Extract the (X, Y) coordinate from the center of the cell holding the provided text.  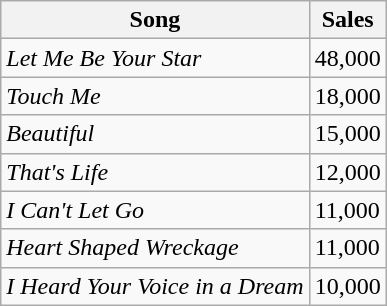
Touch Me (155, 96)
I Can't Let Go (155, 210)
Beautiful (155, 134)
That's Life (155, 172)
18,000 (348, 96)
12,000 (348, 172)
Heart Shaped Wreckage (155, 248)
Sales (348, 20)
15,000 (348, 134)
10,000 (348, 286)
Song (155, 20)
Let Me Be Your Star (155, 58)
48,000 (348, 58)
I Heard Your Voice in a Dream (155, 286)
